Detect which cell encompasses the target text, then output its (x, y) center coordinate. 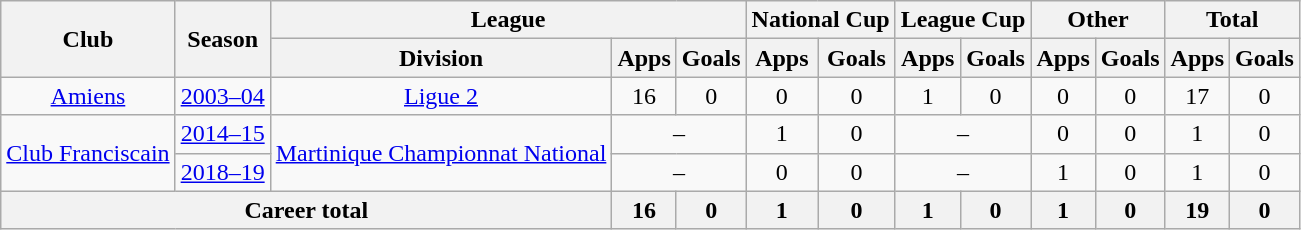
2018–19 (222, 172)
2003–04 (222, 96)
National Cup (820, 20)
Other (1098, 20)
Amiens (88, 96)
2014–15 (222, 134)
Club Franciscain (88, 153)
Season (222, 39)
League Cup (963, 20)
League (508, 20)
Division (441, 58)
17 (1197, 96)
Ligue 2 (441, 96)
Career total (306, 210)
Martinique Championnat National (441, 153)
19 (1197, 210)
Total (1232, 20)
Club (88, 39)
